Find where the given text appears and provide that cell's center as [X, Y] coordinate. 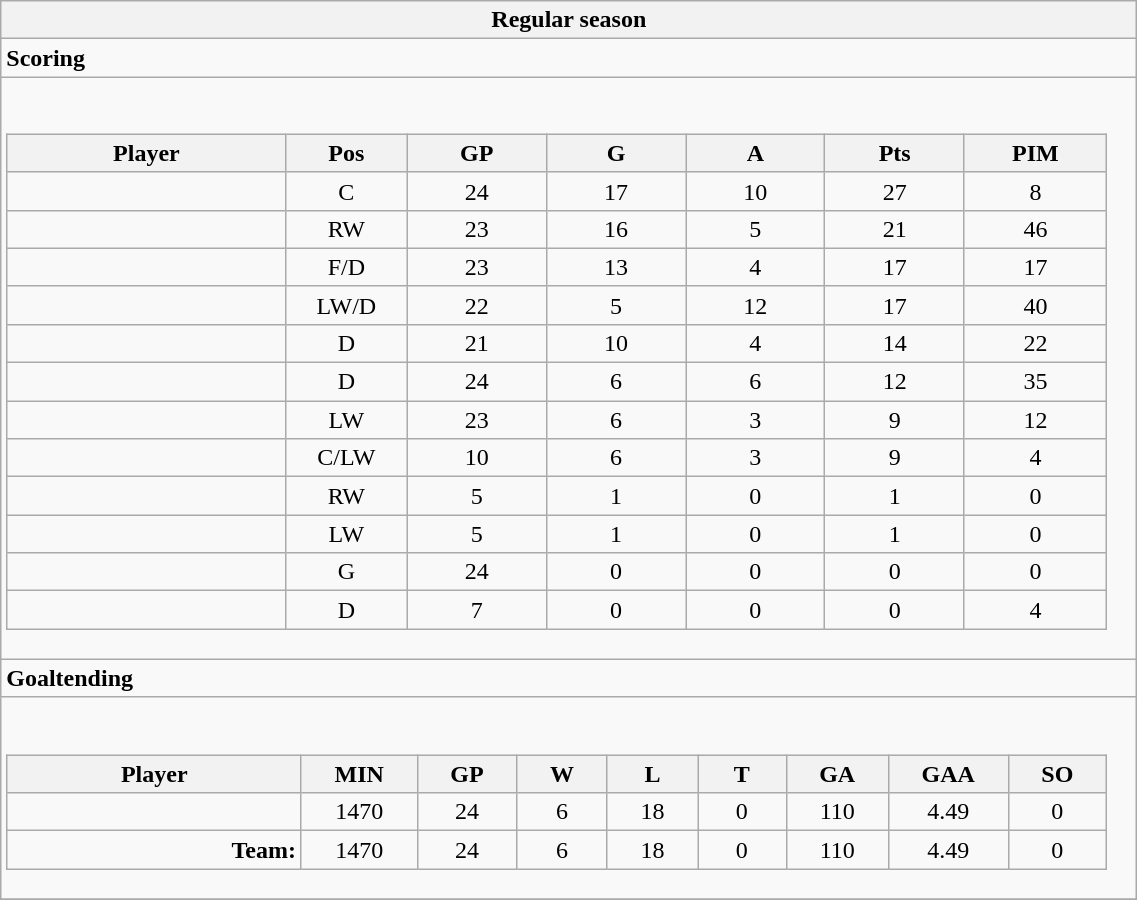
F/D [346, 267]
C [346, 191]
16 [616, 229]
GA [837, 774]
35 [1035, 382]
A [756, 153]
13 [616, 267]
T [742, 774]
LW/D [346, 305]
L [652, 774]
Pos [346, 153]
Scoring [569, 58]
PIM [1035, 153]
8 [1035, 191]
40 [1035, 305]
27 [894, 191]
C/LW [346, 458]
Goaltending [569, 678]
Player MIN GP W L T GA GAA SO 1470 24 6 18 0 110 4.49 0 Team: 1470 24 6 18 0 110 4.49 0 [569, 798]
46 [1035, 229]
Regular season [569, 20]
W [562, 774]
7 [476, 610]
GAA [948, 774]
SO [1057, 774]
MIN [359, 774]
Team: [154, 850]
14 [894, 343]
Pts [894, 153]
